Find where the given text appears and provide that cell's center as [x, y] coordinate. 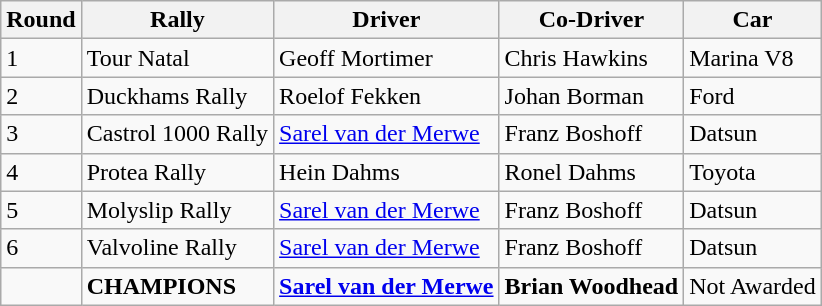
Brian Woodhead [592, 286]
Driver [386, 20]
Johan Borman [592, 96]
3 [41, 134]
Co-Driver [592, 20]
Not Awarded [753, 286]
Castrol 1000 Rally [177, 134]
Chris Hawkins [592, 58]
CHAMPIONS [177, 286]
4 [41, 172]
Car [753, 20]
Roelof Fekken [386, 96]
Marina V8 [753, 58]
Rally [177, 20]
Ford [753, 96]
Molyslip Rally [177, 210]
2 [41, 96]
Geoff Mortimer [386, 58]
Toyota [753, 172]
Hein Dahms [386, 172]
5 [41, 210]
Tour Natal [177, 58]
Valvoline Rally [177, 248]
Duckhams Rally [177, 96]
Ronel Dahms [592, 172]
6 [41, 248]
1 [41, 58]
Protea Rally [177, 172]
Round [41, 20]
